Extract the [x, y] coordinate from the center of the cell holding the provided text.  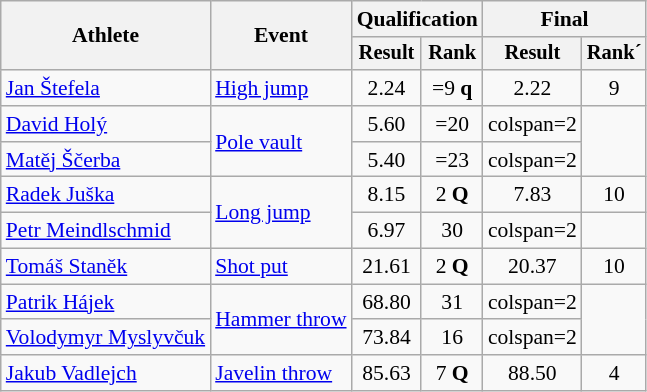
Athlete [106, 36]
Tomáš Staněk [106, 267]
30 [452, 231]
Jakub Vadlejch [106, 373]
4 [614, 373]
Long jump [280, 212]
85.63 [387, 373]
6.97 [387, 231]
7 Q [452, 373]
Jan Štefela [106, 88]
68.80 [387, 302]
Qualification [418, 19]
5.60 [387, 124]
2.22 [532, 88]
73.84 [387, 338]
Patrik Hájek [106, 302]
Rank´ [614, 54]
2.24 [387, 88]
=9 q [452, 88]
Petr Meindlschmid [106, 231]
21.61 [387, 267]
Rank [452, 54]
=20 [452, 124]
20.37 [532, 267]
High jump [280, 88]
Matěj Ščerba [106, 160]
Javelin throw [280, 373]
9 [614, 88]
David Holý [106, 124]
Event [280, 36]
88.50 [532, 373]
=23 [452, 160]
Final [564, 19]
31 [452, 302]
Pole vault [280, 142]
5.40 [387, 160]
8.15 [387, 195]
16 [452, 338]
Shot put [280, 267]
Radek Juška [106, 195]
Hammer throw [280, 320]
7.83 [532, 195]
Volodymyr Myslyvčuk [106, 338]
